From the cell containing the given text, extract its center point as [x, y] coordinate. 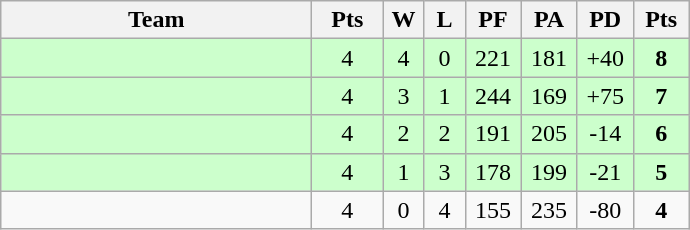
191 [493, 134]
221 [493, 58]
169 [549, 96]
199 [549, 172]
W [404, 20]
-21 [605, 172]
L [444, 20]
-80 [605, 210]
Team [156, 20]
6 [661, 134]
8 [661, 58]
155 [493, 210]
-14 [605, 134]
5 [661, 172]
PA [549, 20]
205 [549, 134]
+75 [605, 96]
PD [605, 20]
7 [661, 96]
PF [493, 20]
235 [549, 210]
178 [493, 172]
244 [493, 96]
+40 [605, 58]
181 [549, 58]
